Capture the cell that displays the provided text and extract its [x, y] central coordinate. 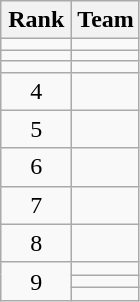
Rank [36, 20]
6 [36, 167]
5 [36, 129]
Team [106, 20]
7 [36, 205]
4 [36, 91]
8 [36, 243]
9 [36, 281]
